Extract the (x, y) coordinate from the center of the cell holding the provided text.  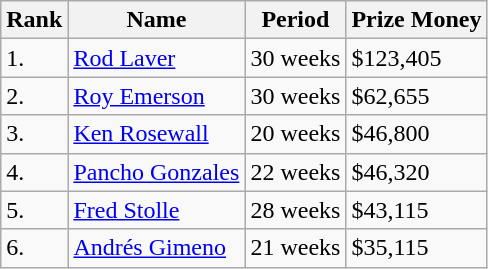
Ken Rosewall (156, 134)
Name (156, 20)
3. (34, 134)
Period (296, 20)
$123,405 (416, 58)
21 weeks (296, 248)
Fred Stolle (156, 210)
Roy Emerson (156, 96)
$46,800 (416, 134)
Rank (34, 20)
Pancho Gonzales (156, 172)
2. (34, 96)
$46,320 (416, 172)
6. (34, 248)
Andrés Gimeno (156, 248)
Prize Money (416, 20)
22 weeks (296, 172)
20 weeks (296, 134)
5. (34, 210)
$62,655 (416, 96)
$35,115 (416, 248)
4. (34, 172)
28 weeks (296, 210)
Rod Laver (156, 58)
$43,115 (416, 210)
1. (34, 58)
